Detect which cell encompasses the target text, then output its [X, Y] center coordinate. 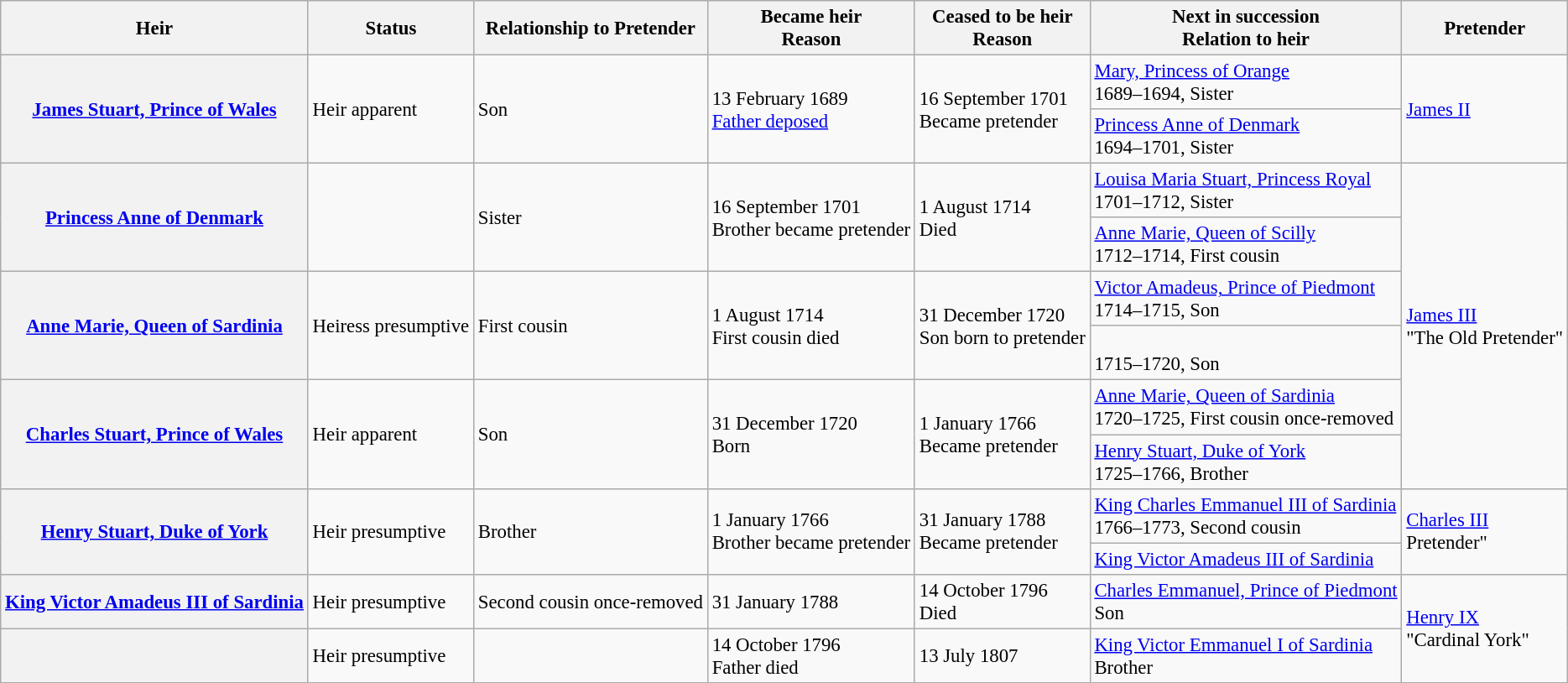
Relationship to Pretender [591, 29]
Henry Stuart, Duke of York [154, 531]
1 August 1714Died [1002, 218]
Henry IX"Cardinal York" [1485, 628]
Second cousin once-removed [591, 601]
Sister [591, 218]
16 September 1701Brother became pretender [810, 218]
Next in successionRelation to heir [1246, 29]
1 January 1766Brother became pretender [810, 531]
Princess Anne of Denmark1694–1701, Sister [1246, 136]
14 October 1796Father died [810, 656]
Pretender [1485, 29]
31 January 1788 [810, 601]
1 August 1714First cousin died [810, 326]
Charles III Pretender" [1485, 531]
13 July 1807 [1002, 656]
Brother [591, 531]
Ceased to be heirReason [1002, 29]
13 February 1689Father deposed [810, 109]
King Charles Emmanuel III of Sardinia1766–1773, Second cousin [1246, 515]
Charles Emmanuel, Prince of PiedmontSon [1246, 601]
Heir [154, 29]
Became heirReason [810, 29]
1715–1720, Son [1246, 352]
Henry Stuart, Duke of York1725–1766, Brother [1246, 461]
16 September 1701Became pretender [1002, 109]
Status [391, 29]
31 January 1788Became pretender [1002, 531]
Anne Marie, Queen of Scilly1712–1714, First cousin [1246, 245]
Mary, Princess of Orange1689–1694, Sister [1246, 82]
Anne Marie, Queen of Sardinia1720–1725, First cousin once-removed [1246, 408]
14 October 1796Died [1002, 601]
Heiress presumptive [391, 326]
1 January 1766Became pretender [1002, 435]
Anne Marie, Queen of Sardinia [154, 326]
First cousin [591, 326]
Princess Anne of Denmark [154, 218]
James Stuart, Prince of Wales [154, 109]
James III"The Old Pretender" [1485, 326]
Louisa Maria Stuart, Princess Royal1701–1712, Sister [1246, 191]
Victor Amadeus, Prince of Piedmont1714–1715, Son [1246, 299]
31 December 1720Born [810, 435]
31 December 1720Son born to pretender [1002, 326]
James II [1485, 109]
Charles Stuart, Prince of Wales [154, 435]
King Victor Emmanuel I of SardiniaBrother [1246, 656]
